Capture the cell that displays the provided text and extract its (x, y) central coordinate. 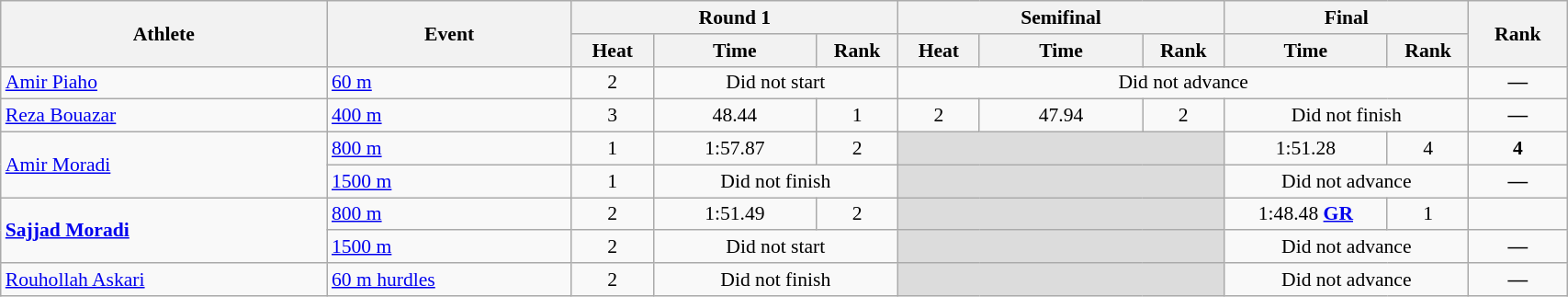
400 m (449, 116)
Amir Piaho (164, 83)
Final (1347, 17)
Semifinal (1060, 17)
Amir Moradi (164, 166)
Round 1 (735, 17)
1:57.87 (735, 149)
Event (449, 33)
3 (612, 116)
Rouhollah Askari (164, 280)
1:51.28 (1306, 149)
1:48.48 GR (1306, 214)
60 m (449, 83)
Reza Bouazar (164, 116)
Athlete (164, 33)
1:51.49 (735, 214)
Sajjad Moradi (164, 230)
47.94 (1061, 116)
60 m hurdles (449, 280)
48.44 (735, 116)
